Locate the cell with the specified text and output its [x, y] center coordinate. 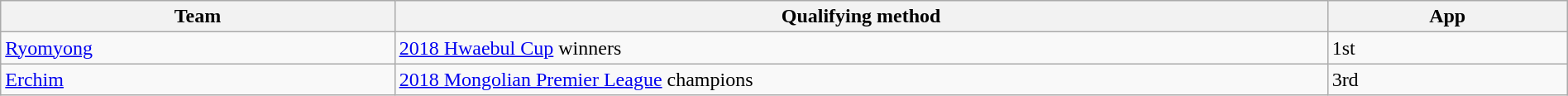
Ryomyong [198, 48]
Team [198, 17]
Qualifying method [861, 17]
Erchim [198, 79]
App [1447, 17]
1st [1447, 48]
2018 Mongolian Premier League champions [861, 79]
2018 Hwaebul Cup winners [861, 48]
3rd [1447, 79]
